Return the [X, Y] coordinate for the center point of the cell that contains the specified text.  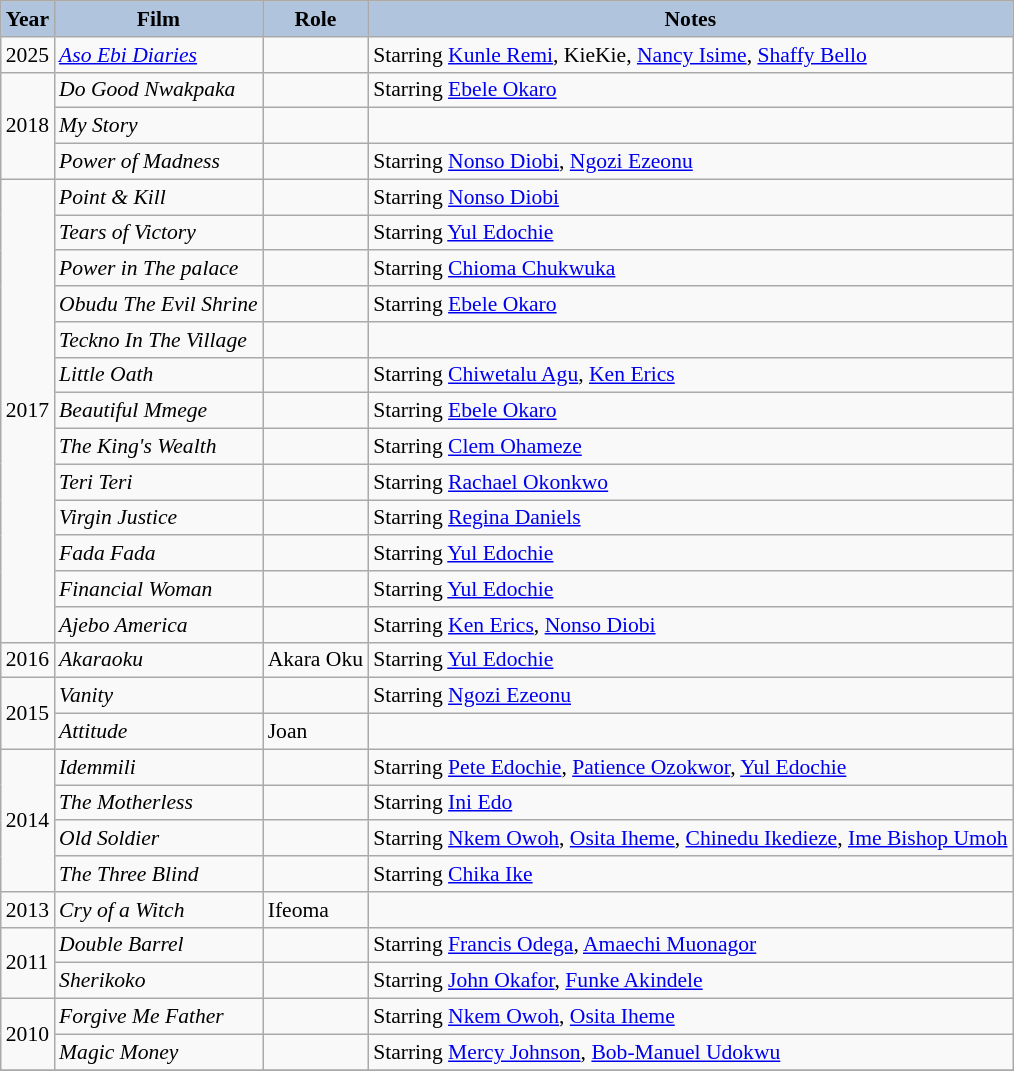
Beautiful Mmege [158, 411]
Starring Nkem Owoh, Osita Iheme, Chinedu Ikedieze, Ime Bishop Umoh [690, 839]
Forgive Me Father [158, 1017]
Starring Nkem Owoh, Osita Iheme [690, 1017]
Starring Ngozi Ezeonu [690, 696]
2013 [28, 910]
Attitude [158, 732]
2018 [28, 126]
The Motherless [158, 803]
Obudu The Evil Shrine [158, 304]
Aso Ebi Diaries [158, 55]
Power in The palace [158, 269]
Starring John Okafor, Funke Akindele [690, 981]
Starring Nonso Diobi, Ngozi Ezeonu [690, 162]
2010 [28, 1034]
Idemmili [158, 767]
2017 [28, 410]
Do Good Nwakpaka [158, 90]
Virgin Justice [158, 518]
Little Oath [158, 375]
Teckno In The Village [158, 340]
Starring Chioma Chukwuka [690, 269]
Starring Pete Edochie, Patience Ozokwor, Yul Edochie [690, 767]
My Story [158, 126]
Akara Oku [316, 660]
Sherikoko [158, 981]
Vanity [158, 696]
Notes [690, 19]
Starring Clem Ohameze [690, 447]
2011 [28, 962]
Financial Woman [158, 589]
Old Soldier [158, 839]
Double Barrel [158, 945]
The Three Blind [158, 874]
Starring Mercy Johnson, Bob-Manuel Udokwu [690, 1052]
2014 [28, 820]
Akaraoku [158, 660]
Role [316, 19]
Magic Money [158, 1052]
Starring Chika Ike [690, 874]
Power of Madness [158, 162]
Point & Kill [158, 197]
Ajebo America [158, 625]
The King's Wealth [158, 447]
Film [158, 19]
Joan [316, 732]
Teri Teri [158, 482]
2015 [28, 714]
Starring Nonso Diobi [690, 197]
Starring Regina Daniels [690, 518]
2016 [28, 660]
Starring Kunle Remi, KieKie, Nancy Isime, Shaffy Bello [690, 55]
Starring Rachael Okonkwo [690, 482]
Starring Francis Odega, Amaechi Muonagor [690, 945]
Fada Fada [158, 554]
Tears of Victory [158, 233]
Year [28, 19]
Cry of a Witch [158, 910]
Starring Chiwetalu Agu, Ken Erics [690, 375]
Starring Ken Erics, Nonso Diobi [690, 625]
Starring Ini Edo [690, 803]
2025 [28, 55]
Ifeoma [316, 910]
